Extract the [x, y] coordinate from the center of the cell holding the provided text.  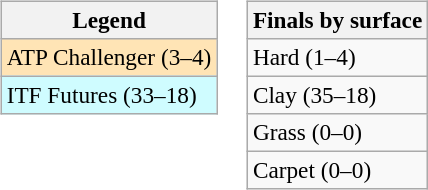
Clay (35–18) [337, 95]
ITF Futures (33–18) [108, 95]
ATP Challenger (3–4) [108, 57]
Finals by surface [337, 20]
Hard (1–4) [337, 57]
Grass (0–0) [337, 133]
Legend [108, 20]
Carpet (0–0) [337, 171]
